Detect which cell encompasses the target text, then output its (x, y) center coordinate. 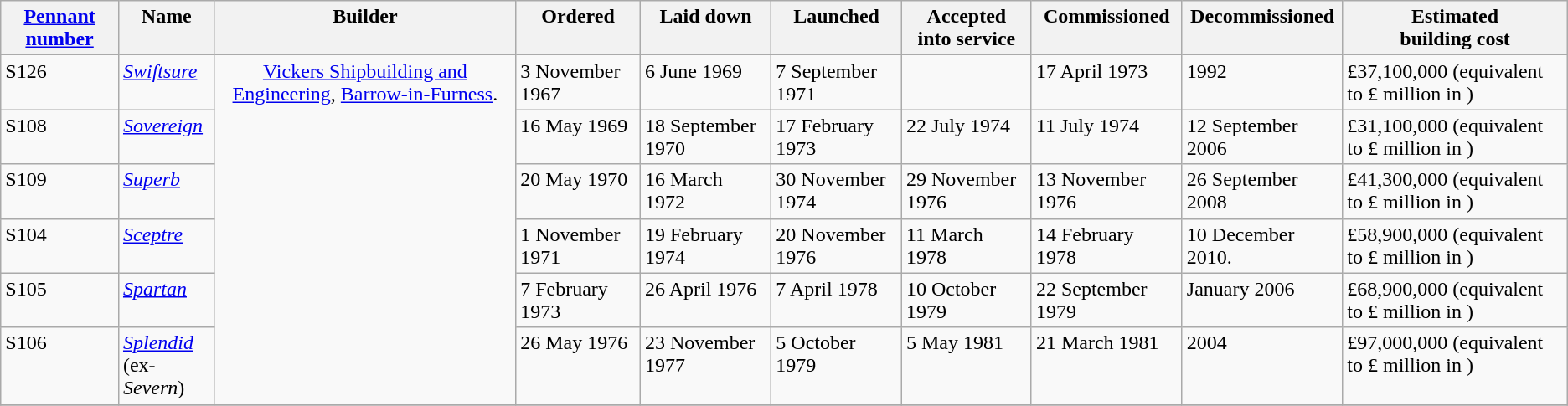
20 May 1970 (578, 191)
£31,100,000 (equivalent to £ million in ) (1455, 137)
Launched (837, 28)
26 April 1976 (705, 300)
Acceptedinto service (967, 28)
14 February 1978 (1106, 246)
Builder (365, 28)
18 September 1970 (705, 137)
S108 (60, 137)
6 June 1969 (705, 82)
Sovereign (166, 137)
5 May 1981 (967, 366)
£58,900,000 (equivalent to £ million in ) (1455, 246)
Sceptre (166, 246)
17 April 1973 (1106, 82)
26 May 1976 (578, 366)
Swiftsure (166, 82)
11 July 1974 (1106, 137)
2004 (1261, 366)
20 November 1976 (837, 246)
16 March 1972 (705, 191)
30 November 1974 (837, 191)
12 September 2006 (1261, 137)
7 February 1973 (578, 300)
21 March 1981 (1106, 366)
Spartan (166, 300)
16 May 1969 (578, 137)
1992 (1261, 82)
January 2006 (1261, 300)
1 November 1971 (578, 246)
£68,900,000 (equivalent to £ million in ) (1455, 300)
19 February 1974 (705, 246)
Ordered (578, 28)
S126 (60, 82)
17 February 1973 (837, 137)
Laid down (705, 28)
7 April 1978 (837, 300)
S104 (60, 246)
7 September 1971 (837, 82)
26 September 2008 (1261, 191)
3 November 1967 (578, 82)
S105 (60, 300)
Splendid(ex-Severn) (166, 366)
Pennant number (60, 28)
S106 (60, 366)
10 December 2010. (1261, 246)
22 September 1979 (1106, 300)
29 November 1976 (967, 191)
Decommissioned (1261, 28)
13 November 1976 (1106, 191)
Commissioned (1106, 28)
11 March 1978 (967, 246)
£97,000,000 (equivalent to £ million in ) (1455, 366)
S109 (60, 191)
23 November 1977 (705, 366)
22 July 1974 (967, 137)
Superb (166, 191)
Name (166, 28)
Vickers Shipbuilding and Engineering, Barrow-in-Furness. (365, 229)
Estimatedbuilding cost (1455, 28)
10 October 1979 (967, 300)
£37,100,000 (equivalent to £ million in ) (1455, 82)
£41,300,000 (equivalent to £ million in ) (1455, 191)
5 October 1979 (837, 366)
